Detect which cell encompasses the target text, then output its [X, Y] center coordinate. 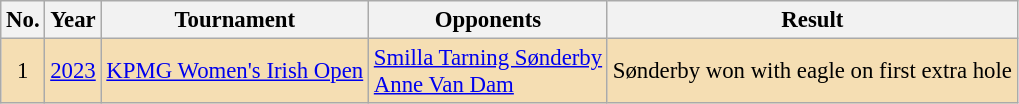
Sønderby won with eagle on first extra hole [812, 72]
Year [73, 20]
KPMG Women's Irish Open [234, 72]
1 [23, 72]
Result [812, 20]
Opponents [488, 20]
Smilla Tarning Sønderby Anne Van Dam [488, 72]
No. [23, 20]
Tournament [234, 20]
2023 [73, 72]
